For the text-containing cell, return its midpoint in [x, y] coordinate format. 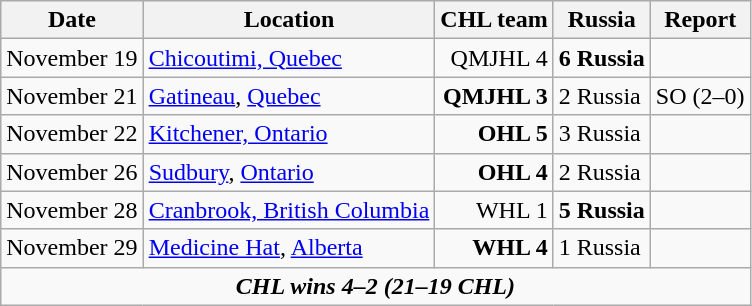
OHL 5 [494, 134]
Chicoutimi, Quebec [289, 58]
CHL team [494, 20]
Kitchener, Ontario [289, 134]
QMJHL 4 [494, 58]
Gatineau, Quebec [289, 96]
CHL wins 4–2 (21–19 CHL) [376, 286]
Sudbury, Ontario [289, 172]
WHL 1 [494, 210]
Medicine Hat, Alberta [289, 248]
OHL 4 [494, 172]
November 22 [72, 134]
November 29 [72, 248]
November 19 [72, 58]
SO (2–0) [700, 96]
6 Russia [602, 58]
3 Russia [602, 134]
November 26 [72, 172]
Cranbrook, British Columbia [289, 210]
QMJHL 3 [494, 96]
November 21 [72, 96]
5 Russia [602, 210]
1 Russia [602, 248]
Date [72, 20]
Report [700, 20]
November 28 [72, 210]
Russia [602, 20]
Location [289, 20]
WHL 4 [494, 248]
